Pinpoint the cell where the given text exists, returning its [x, y] midpoint coordinate. 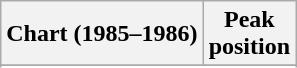
Peakposition [249, 34]
Chart (1985–1986) [102, 34]
